Output the [X, Y] coordinate of the center of the cell containing the given text.  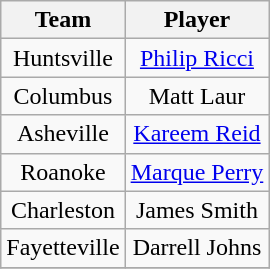
Team [63, 20]
Fayetteville [63, 248]
Matt Laur [197, 96]
James Smith [197, 210]
Columbus [63, 96]
Player [197, 20]
Huntsville [63, 58]
Charleston [63, 210]
Kareem Reid [197, 134]
Asheville [63, 134]
Roanoke [63, 172]
Philip Ricci [197, 58]
Darrell Johns [197, 248]
Marque Perry [197, 172]
